Determine the (X, Y) coordinate at the center of the cell enclosing the given text.  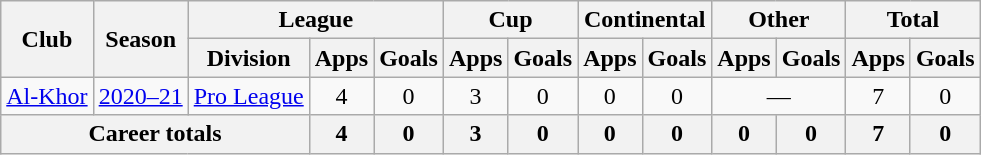
Total (913, 20)
Division (248, 58)
League (316, 20)
Other (779, 20)
2020–21 (140, 96)
Cup (510, 20)
Continental (645, 20)
Career totals (155, 134)
Al-Khor (47, 96)
Season (140, 39)
Pro League (248, 96)
Club (47, 39)
— (779, 96)
